For the text-containing cell, return its midpoint in (x, y) coordinate format. 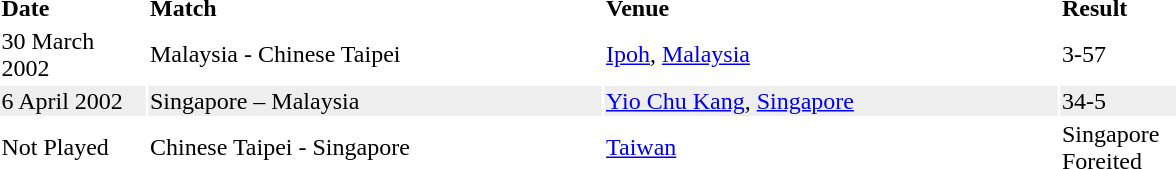
3-57 (1118, 54)
34-5 (1118, 101)
Malaysia - Chinese Taipei (374, 54)
Singapore – Malaysia (374, 101)
Yio Chu Kang, Singapore (830, 101)
Ipoh, Malaysia (830, 54)
6 April 2002 (73, 101)
30 March 2002 (73, 54)
